Output the [X, Y] coordinate of the center of the cell containing the given text.  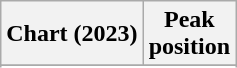
Chart (2023) [72, 34]
Peakposition [189, 34]
